Identify which cell holds the provided text, then report its (x, y) central coordinate. 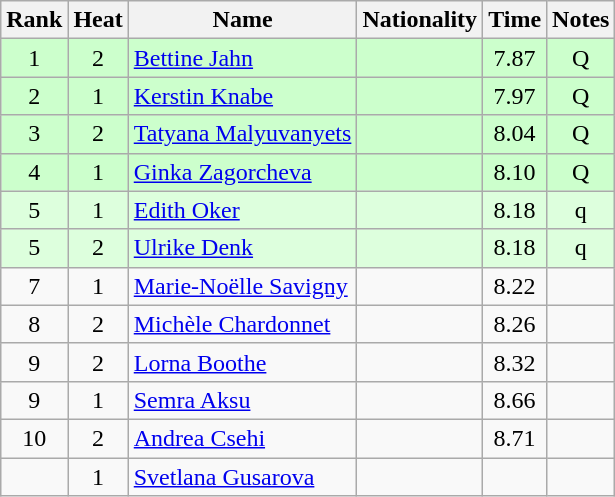
8 (34, 324)
Ulrike Denk (242, 248)
7 (34, 286)
3 (34, 134)
8.26 (515, 324)
Andrea Csehi (242, 438)
Michèle Chardonnet (242, 324)
8.22 (515, 286)
10 (34, 438)
Svetlana Gusarova (242, 477)
Heat (98, 20)
Tatyana Malyuvanyets (242, 134)
Lorna Boothe (242, 362)
Marie-Noëlle Savigny (242, 286)
Ginka Zagorcheva (242, 172)
8.10 (515, 172)
Rank (34, 20)
Edith Oker (242, 210)
8.71 (515, 438)
7.97 (515, 96)
Notes (581, 20)
7.87 (515, 58)
Nationality (420, 20)
8.04 (515, 134)
Kerstin Knabe (242, 96)
4 (34, 172)
Bettine Jahn (242, 58)
8.32 (515, 362)
Time (515, 20)
Semra Aksu (242, 400)
Name (242, 20)
8.66 (515, 400)
